For the text-containing cell, return its midpoint in [x, y] coordinate format. 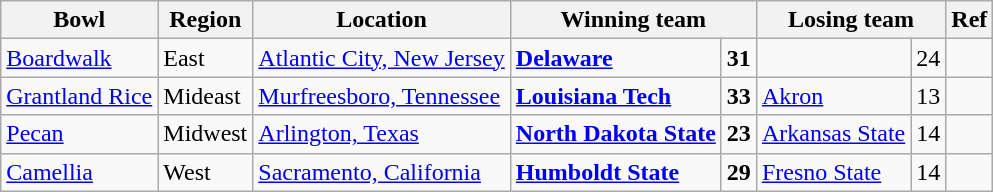
Sacramento, California [382, 172]
Arkansas State [833, 134]
31 [738, 58]
33 [738, 96]
Akron [833, 96]
Delaware [616, 58]
West [206, 172]
Humboldt State [616, 172]
Losing team [850, 20]
29 [738, 172]
Grantland Rice [80, 96]
Louisiana Tech [616, 96]
Pecan [80, 134]
Boardwalk [80, 58]
Ref [970, 20]
North Dakota State [616, 134]
Arlington, Texas [382, 134]
Winning team [633, 20]
East [206, 58]
13 [928, 96]
24 [928, 58]
Fresno State [833, 172]
Location [382, 20]
Atlantic City, New Jersey [382, 58]
Region [206, 20]
Camellia [80, 172]
23 [738, 134]
Murfreesboro, Tennessee [382, 96]
Mideast [206, 96]
Bowl [80, 20]
Midwest [206, 134]
